Scan for the cell matching the given text and deliver its [x, y] coordinate at center. 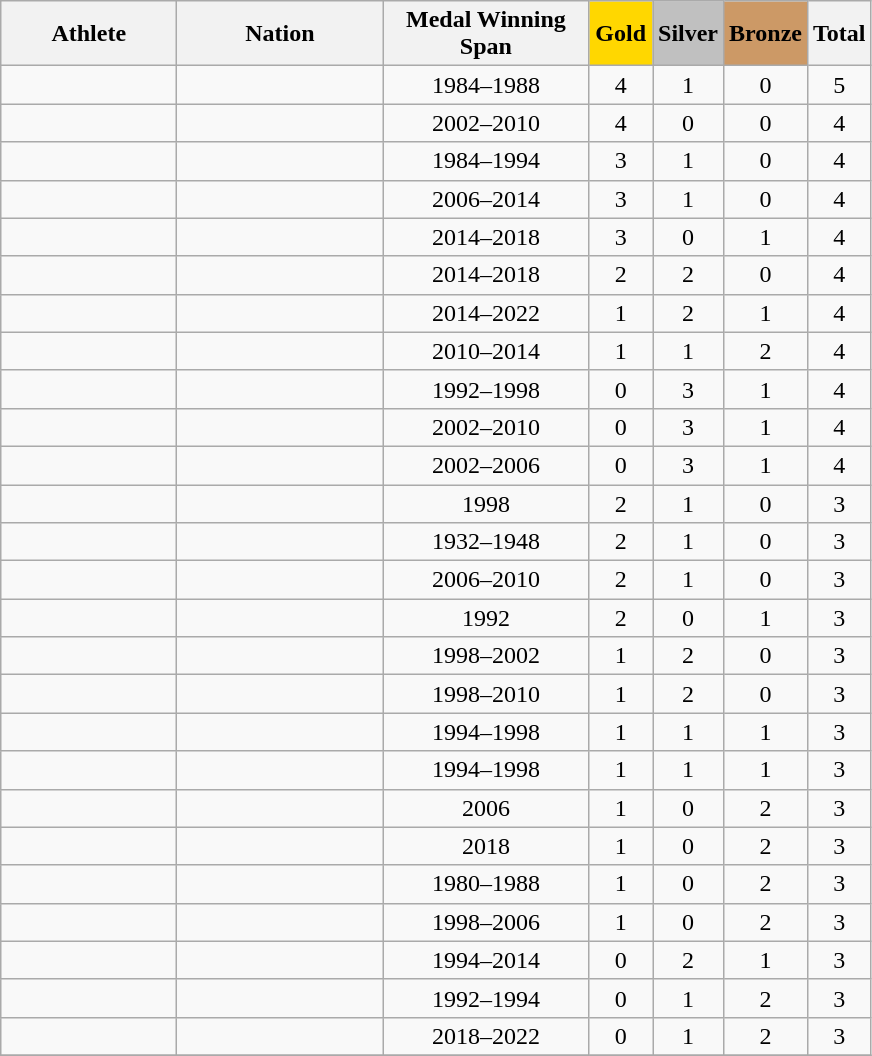
2006–2010 [486, 580]
1998–2002 [486, 656]
1984–1988 [486, 85]
1994–2014 [486, 960]
2002–2006 [486, 465]
Total [840, 34]
Gold [621, 34]
2018 [486, 846]
1998 [486, 503]
1984–1994 [486, 161]
5 [840, 85]
1932–1948 [486, 542]
1980–1988 [486, 884]
2010–2014 [486, 351]
Silver [688, 34]
Medal Winning Span [486, 34]
2014–2022 [486, 313]
2006–2014 [486, 199]
1992 [486, 618]
1992–1994 [486, 998]
Nation [280, 34]
1992–1998 [486, 389]
2018–2022 [486, 1036]
Bronze [766, 34]
Athlete [89, 34]
1998–2006 [486, 922]
1998–2010 [486, 694]
2006 [486, 808]
